From the cell containing the given text, extract its center point as [X, Y] coordinate. 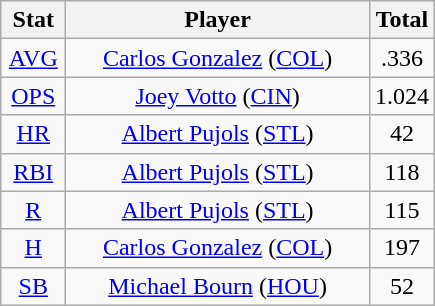
OPS [34, 96]
52 [402, 286]
115 [402, 210]
118 [402, 172]
SB [34, 286]
AVG [34, 58]
R [34, 210]
HR [34, 134]
42 [402, 134]
Player [218, 20]
.336 [402, 58]
197 [402, 248]
Stat [34, 20]
H [34, 248]
1.024 [402, 96]
Joey Votto (CIN) [218, 96]
Total [402, 20]
RBI [34, 172]
Michael Bourn (HOU) [218, 286]
